For the text-containing cell, return its midpoint in (x, y) coordinate format. 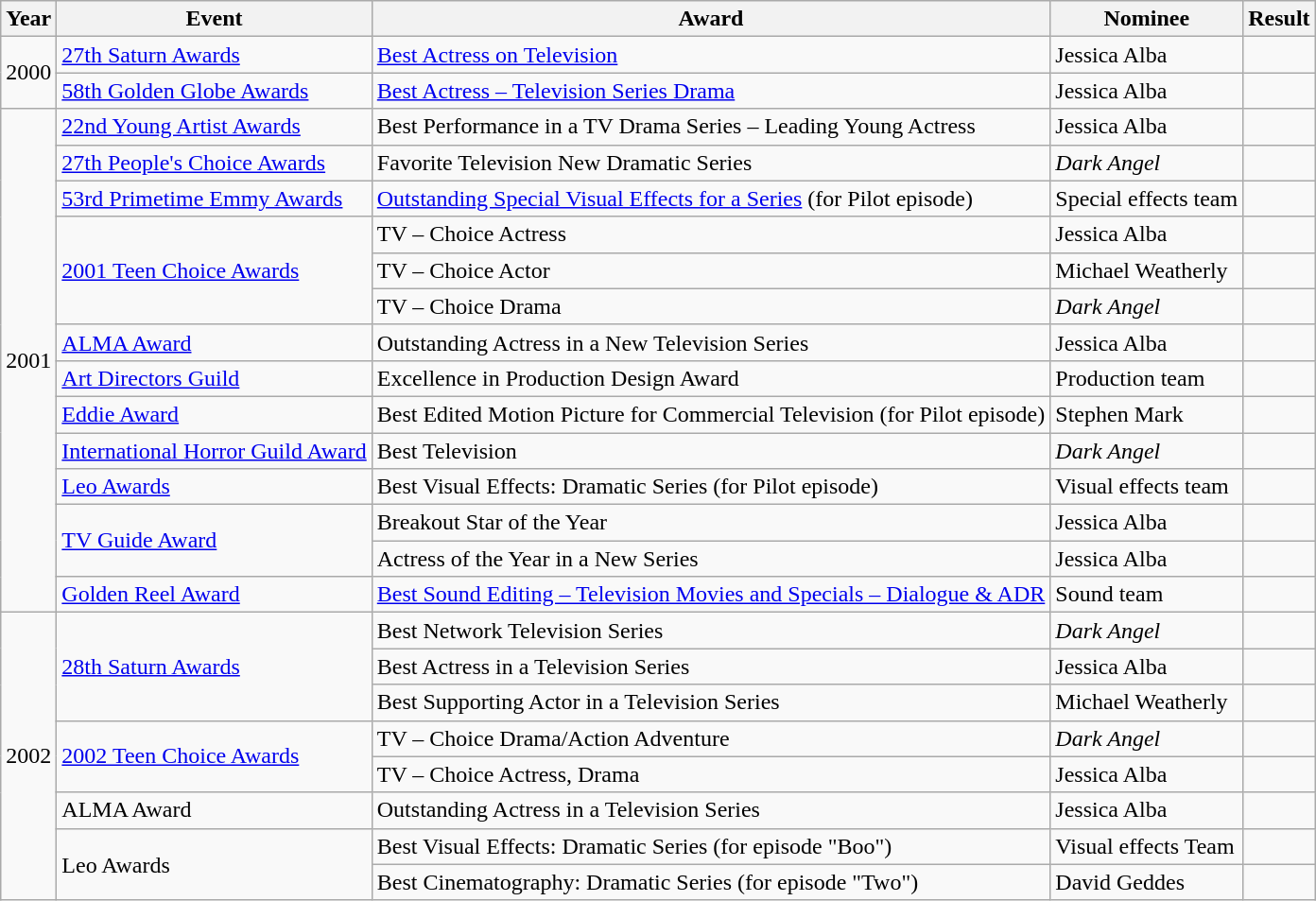
TV – Choice Actress, Drama (711, 774)
Favorite Television New Dramatic Series (711, 163)
27th People's Choice Awards (214, 163)
TV – Choice Actress (711, 234)
Outstanding Actress in a New Television Series (711, 342)
International Horror Guild Award (214, 451)
TV – Choice Drama/Action Adventure (711, 738)
Art Directors Guild (214, 378)
2002 Teen Choice Awards (214, 756)
58th Golden Globe Awards (214, 91)
Best Cinematography: Dramatic Series (for episode "Two") (711, 882)
Special effects team (1147, 199)
2000 (28, 73)
Eddie Award (214, 414)
Event (214, 19)
TV Guide Award (214, 541)
Best Network Television Series (711, 631)
2002 (28, 756)
Best Visual Effects: Dramatic Series (for episode "Boo") (711, 846)
Stephen Mark (1147, 414)
Nominee (1147, 19)
Award (711, 19)
Best Sound Editing – Television Movies and Specials – Dialogue & ADR (711, 595)
27th Saturn Awards (214, 55)
Best Actress in a Television Series (711, 667)
Visual effects Team (1147, 846)
David Geddes (1147, 882)
Best Television (711, 451)
53rd Primetime Emmy Awards (214, 199)
Excellence in Production Design Award (711, 378)
Result (1279, 19)
Year (28, 19)
Best Actress on Television (711, 55)
Actress of the Year in a New Series (711, 559)
TV – Choice Actor (711, 270)
28th Saturn Awards (214, 667)
Outstanding Special Visual Effects for a Series (for Pilot episode) (711, 199)
Production team (1147, 378)
22nd Young Artist Awards (214, 127)
Best Actress – Television Series Drama (711, 91)
Visual effects team (1147, 487)
Best Edited Motion Picture for Commercial Television (for Pilot episode) (711, 414)
Golden Reel Award (214, 595)
Best Performance in a TV Drama Series – Leading Young Actress (711, 127)
Best Visual Effects: Dramatic Series (for Pilot episode) (711, 487)
Best Supporting Actor in a Television Series (711, 702)
2001 Teen Choice Awards (214, 270)
Breakout Star of the Year (711, 523)
TV – Choice Drama (711, 306)
Outstanding Actress in a Television Series (711, 810)
2001 (28, 361)
Sound team (1147, 595)
